Provide the (X, Y) coordinate of the cell's center where the given text is located.  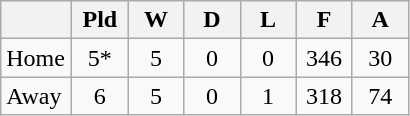
5* (100, 58)
30 (380, 58)
346 (324, 58)
318 (324, 96)
Pld (100, 20)
Away (36, 96)
74 (380, 96)
Home (36, 58)
6 (100, 96)
W (156, 20)
D (212, 20)
1 (268, 96)
A (380, 20)
L (268, 20)
F (324, 20)
